Pinpoint the cell where the given text exists, returning its (X, Y) midpoint coordinate. 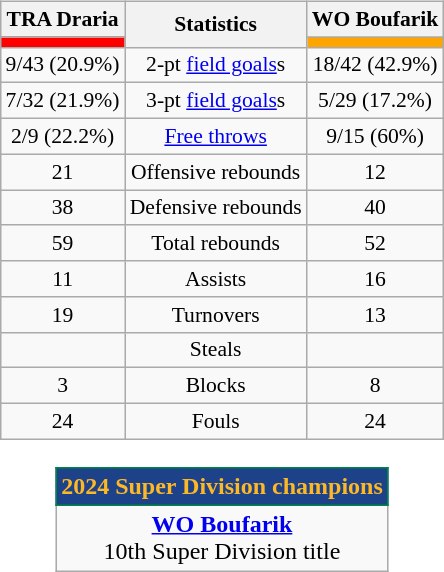
2024 Super Division champions (222, 486)
Defensive rebounds (216, 208)
19 (63, 314)
52 (376, 243)
Blocks (216, 386)
8 (376, 386)
WO Boufarik 10th Super Division title (222, 538)
59 (63, 243)
13 (376, 314)
Fouls (216, 421)
Free throws (216, 136)
WO Boufarik (376, 19)
3-pt field goalss (216, 101)
12 (376, 172)
11 (63, 279)
TRA Draria (63, 19)
21 (63, 172)
5/29 (17.2%) (376, 101)
18/42 (42.9%) (376, 65)
2/9 (22.2%) (63, 136)
Statistics (216, 24)
38 (63, 208)
40 (376, 208)
Total rebounds (216, 243)
9/43 (20.9%) (63, 65)
2-pt field goalss (216, 65)
7/32 (21.9%) (63, 101)
Offensive rebounds (216, 172)
Turnovers (216, 314)
3 (63, 386)
Assists (216, 279)
16 (376, 279)
9/15 (60%) (376, 136)
Steals (216, 350)
